Locate the cell with the specified text and output its (x, y) center coordinate. 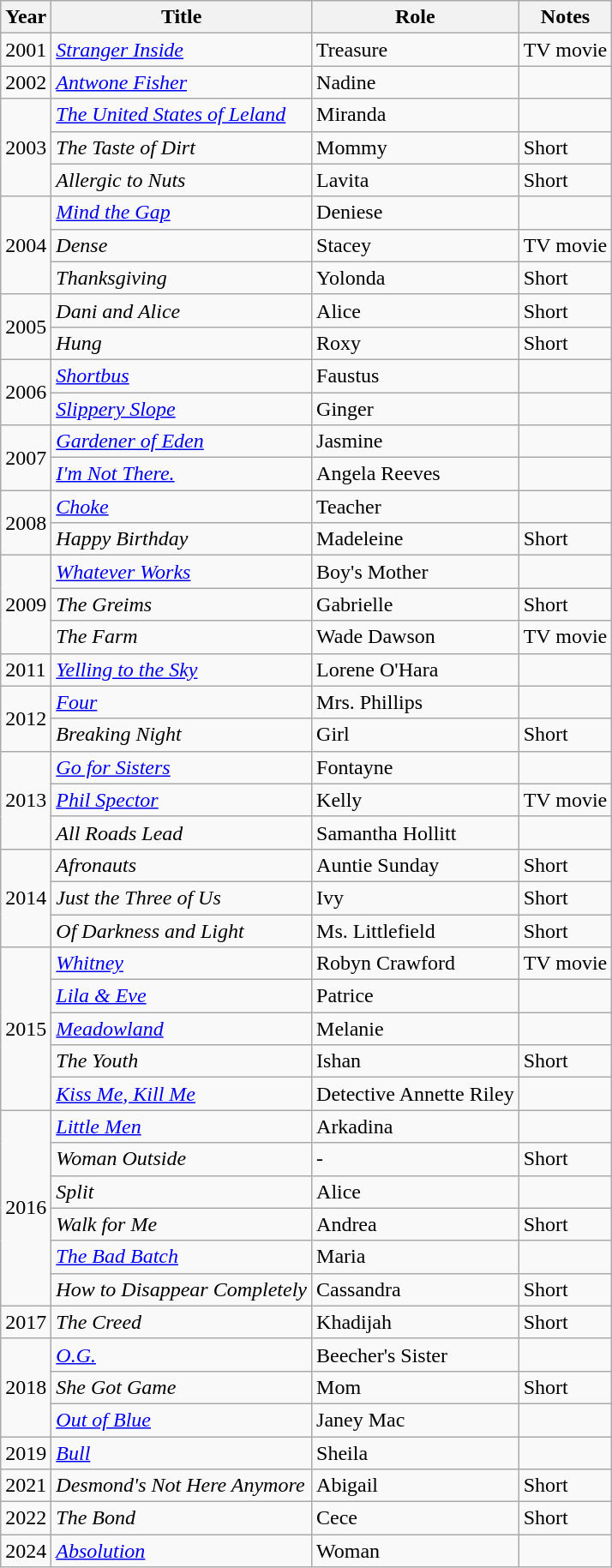
Breaking Night (182, 735)
Khadijah (416, 1322)
Year (26, 17)
All Roads Lead (182, 832)
Melanie (416, 1029)
Lorene O'Hara (416, 670)
Sheila (416, 1453)
Auntie Sunday (416, 865)
Samantha Hollitt (416, 832)
Go for Sisters (182, 767)
The Creed (182, 1322)
Mom (416, 1387)
Hung (182, 343)
Choke (182, 507)
Lavita (416, 180)
2013 (26, 800)
The Youth (182, 1061)
Out of Blue (182, 1420)
2007 (26, 458)
Treasure (416, 50)
Faustus (416, 375)
Little Men (182, 1126)
Jasmine (416, 442)
Whitney (182, 964)
Roxy (416, 343)
Title (182, 17)
Fontayne (416, 767)
2016 (26, 1208)
2019 (26, 1453)
Woman Outside (182, 1159)
2002 (26, 82)
Wade Dawson (416, 637)
Desmond's Not Here Anymore (182, 1486)
Antwone Fisher (182, 82)
Angela Reeves (416, 474)
2008 (26, 523)
Boy's Mother (416, 572)
Meadowland (182, 1029)
The Bad Batch (182, 1257)
Split (182, 1192)
Madeleine (416, 539)
Beecher's Sister (416, 1355)
Yolonda (416, 278)
Ginger (416, 409)
Kiss Me, Kill Me (182, 1094)
Miranda (416, 115)
2024 (26, 1551)
2012 (26, 718)
2015 (26, 1029)
Happy Birthday (182, 539)
Stranger Inside (182, 50)
Deniese (416, 213)
Ms. Littlefield (416, 930)
Andrea (416, 1224)
How to Disappear Completely (182, 1289)
Yelling to the Sky (182, 670)
Dense (182, 245)
Just the Three of Us (182, 898)
Ivy (416, 898)
2021 (26, 1486)
Phil Spector (182, 800)
2017 (26, 1322)
Afronauts (182, 865)
Ishan (416, 1061)
2005 (26, 327)
Patrice (416, 996)
Lila & Eve (182, 996)
2011 (26, 670)
Shortbus (182, 375)
Arkadina (416, 1126)
2001 (26, 50)
2006 (26, 392)
Cassandra (416, 1289)
Slippery Slope (182, 409)
Stacey (416, 245)
The Greims (182, 604)
Gardener of Eden (182, 442)
2003 (26, 147)
Teacher (416, 507)
Mind the Gap (182, 213)
Nadine (416, 82)
Woman (416, 1551)
Janey Mac (416, 1420)
Kelly (416, 800)
The United States of Leland (182, 115)
Abigail (416, 1486)
Absolution (182, 1551)
Thanksgiving (182, 278)
Role (416, 17)
Detective Annette Riley (416, 1094)
Bull (182, 1453)
The Bond (182, 1518)
The Taste of Dirt (182, 147)
I'm Not There. (182, 474)
She Got Game (182, 1387)
2014 (26, 898)
Walk for Me (182, 1224)
Of Darkness and Light (182, 930)
Gabrielle (416, 604)
Maria (416, 1257)
Allergic to Nuts (182, 180)
Whatever Works (182, 572)
O.G. (182, 1355)
The Farm (182, 637)
Mrs. Phillips (416, 702)
2009 (26, 604)
- (416, 1159)
Cece (416, 1518)
Mommy (416, 147)
Dani and Alice (182, 310)
Notes (566, 17)
Robyn Crawford (416, 964)
2004 (26, 245)
Girl (416, 735)
2018 (26, 1387)
2022 (26, 1518)
Four (182, 702)
